Output the (x, y) coordinate of the center of the cell containing the given text.  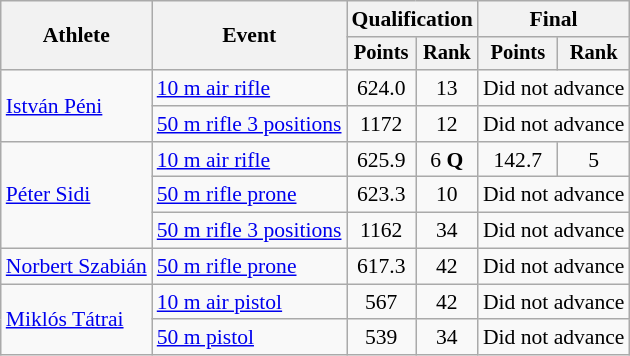
539 (382, 338)
István Péni (76, 106)
Event (250, 36)
6 Q (447, 160)
5 (594, 160)
Athlete (76, 36)
1172 (382, 124)
625.9 (382, 160)
50 m pistol (250, 338)
623.3 (382, 195)
617.3 (382, 267)
142.7 (518, 160)
Péter Sidi (76, 196)
624.0 (382, 88)
567 (382, 302)
Norbert Szabián (76, 267)
12 (447, 124)
Miklós Tátrai (76, 320)
10 m air pistol (250, 302)
1162 (382, 231)
Qualification (412, 19)
Final (554, 19)
10 (447, 195)
13 (447, 88)
